Search for the cell housing the specified text and yield its (X, Y) center coordinate. 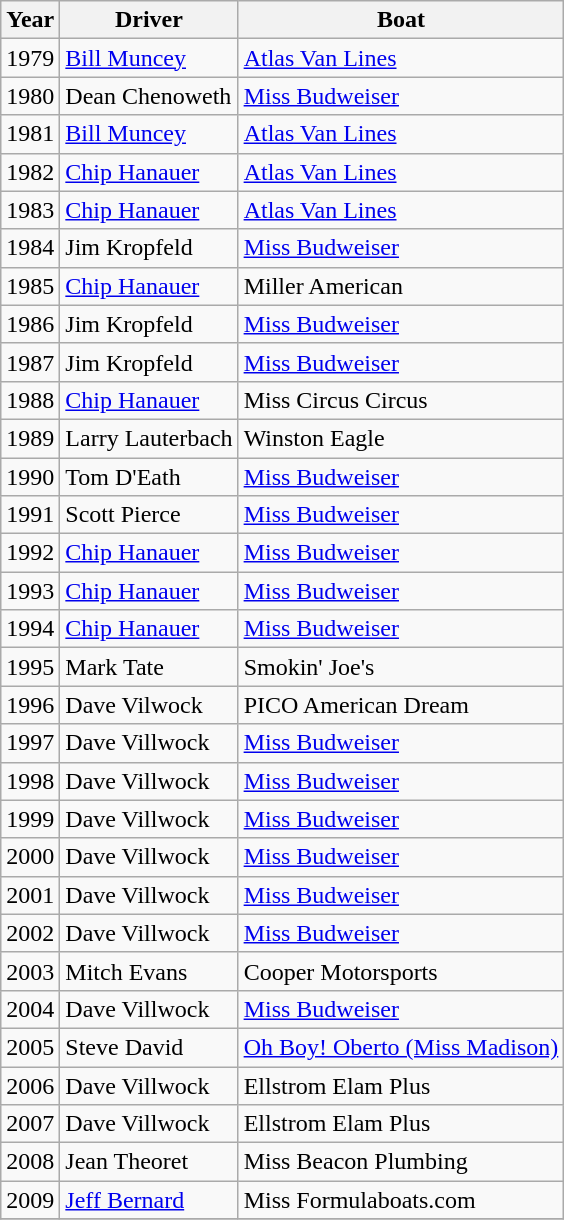
1985 (30, 286)
Mark Tate (149, 667)
2003 (30, 971)
Miss Formulaboats.com (401, 1200)
2002 (30, 933)
1998 (30, 781)
1987 (30, 362)
Boat (401, 20)
Winston Eagle (401, 438)
1996 (30, 705)
1981 (30, 134)
Cooper Motorsports (401, 971)
1991 (30, 515)
Miss Circus Circus (401, 400)
Driver (149, 20)
1992 (30, 553)
1995 (30, 667)
2006 (30, 1085)
1988 (30, 400)
Tom D'Eath (149, 477)
2005 (30, 1047)
1986 (30, 324)
Steve David (149, 1047)
Year (30, 20)
Miller American (401, 286)
Scott Pierce (149, 515)
Larry Lauterbach (149, 438)
1980 (30, 96)
Miss Beacon Plumbing (401, 1162)
Oh Boy! Oberto (Miss Madison) (401, 1047)
2004 (30, 1009)
1989 (30, 438)
1993 (30, 591)
1983 (30, 210)
2009 (30, 1200)
Jean Theoret (149, 1162)
Smokin' Joe's (401, 667)
Dean Chenoweth (149, 96)
Jeff Bernard (149, 1200)
2001 (30, 895)
1984 (30, 248)
2008 (30, 1162)
2007 (30, 1124)
Mitch Evans (149, 971)
1997 (30, 743)
1999 (30, 819)
PICO American Dream (401, 705)
1994 (30, 629)
1990 (30, 477)
1982 (30, 172)
2000 (30, 857)
Dave Vilwock (149, 705)
1979 (30, 58)
